Extract the [x, y] coordinate from the center of the cell holding the provided text.  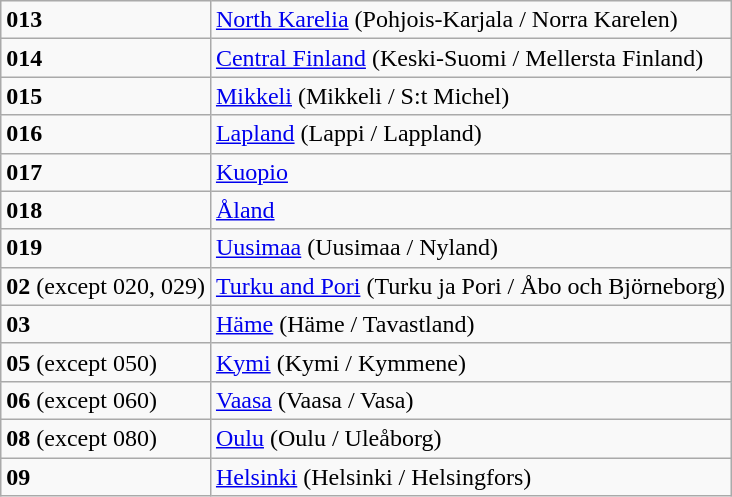
Oulu (Oulu / Uleåborg) [470, 438]
North Karelia (Pohjois-Karjala / Norra Karelen) [470, 20]
015 [106, 96]
Vaasa (Vaasa / Vasa) [470, 400]
018 [106, 210]
05 (except 050) [106, 362]
013 [106, 20]
03 [106, 324]
06 (except 060) [106, 400]
016 [106, 134]
Kymi (Kymi / Kymmene) [470, 362]
09 [106, 477]
Mikkeli (Mikkeli / S:t Michel) [470, 96]
014 [106, 58]
02 (except 020, 029) [106, 286]
Turku and Pori (Turku ja Pori / Åbo och Björneborg) [470, 286]
Åland [470, 210]
017 [106, 172]
08 (except 080) [106, 438]
Häme (Häme / Tavastland) [470, 324]
Lapland (Lappi / Lappland) [470, 134]
019 [106, 248]
Central Finland (Keski-Suomi / Mellersta Finland) [470, 58]
Helsinki (Helsinki / Helsingfors) [470, 477]
Kuopio [470, 172]
Uusimaa (Uusimaa / Nyland) [470, 248]
